Capture the cell that displays the provided text and extract its (x, y) central coordinate. 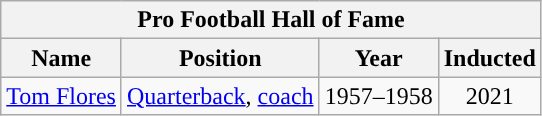
Position (220, 58)
Inducted (490, 58)
Pro Football Hall of Fame (272, 20)
1957–1958 (378, 96)
Year (378, 58)
Tom Flores (62, 96)
2021 (490, 96)
Name (62, 58)
Quarterback, coach (220, 96)
